From the cell containing the given text, extract its center point as [X, Y] coordinate. 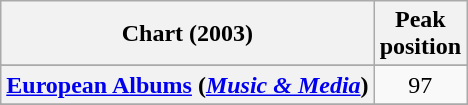
Chart (2003) [188, 34]
European Albums (Music & Media) [188, 85]
Peakposition [420, 34]
97 [420, 85]
